For the text-containing cell, return its midpoint in [X, Y] coordinate format. 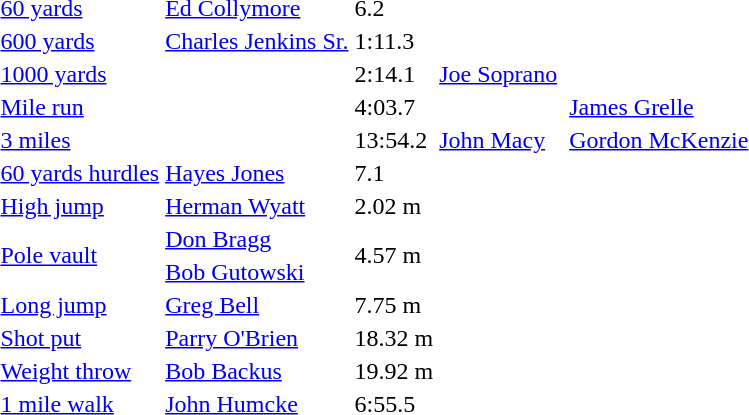
19.92 m [394, 371]
John Macy [498, 140]
Bob Backus [257, 371]
4.57 m [394, 256]
4:03.7 [394, 107]
18.32 m [394, 338]
2:14.1 [394, 74]
Bob Gutowski [257, 272]
Charles Jenkins Sr. [257, 41]
7.1 [394, 173]
Parry O'Brien [257, 338]
Herman Wyatt [257, 206]
1:11.3 [394, 41]
Joe Soprano [498, 74]
13:54.2 [394, 140]
7.75 m [394, 305]
Greg Bell [257, 305]
Don Bragg [257, 239]
Hayes Jones [257, 173]
2.02 m [394, 206]
